Pinpoint the cell where the given text exists, returning its (x, y) midpoint coordinate. 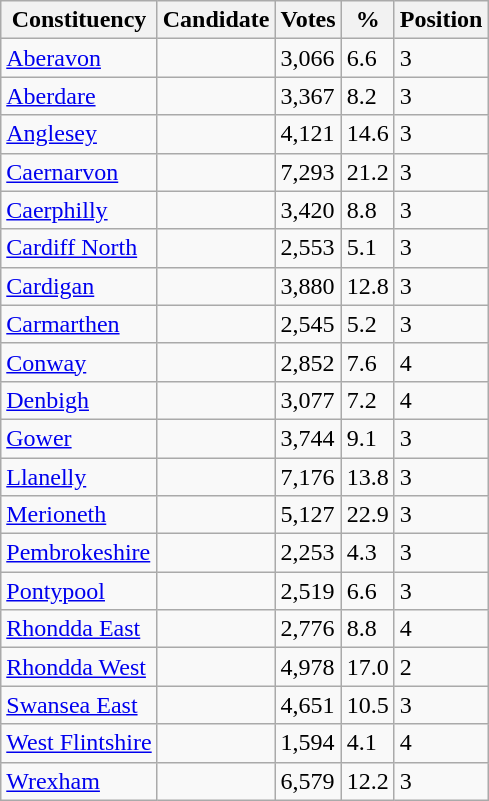
5.1 (368, 248)
21.2 (368, 172)
7.2 (368, 400)
2,553 (308, 248)
Wrexham (79, 781)
Llanelly (79, 477)
2,776 (308, 629)
3,367 (308, 96)
Rhondda East (79, 629)
4,651 (308, 705)
Rhondda West (79, 667)
Conway (79, 362)
Votes (308, 20)
Swansea East (79, 705)
Gower (79, 438)
2 (441, 667)
Cardiff North (79, 248)
3,880 (308, 286)
Candidate (216, 20)
Aberavon (79, 58)
2,519 (308, 591)
Carmarthen (79, 324)
7,293 (308, 172)
4,121 (308, 134)
3,066 (308, 58)
Aberdare (79, 96)
Merioneth (79, 515)
17.0 (368, 667)
2,253 (308, 553)
4.1 (368, 743)
7,176 (308, 477)
4.3 (368, 553)
% (368, 20)
Pembrokeshire (79, 553)
3,744 (308, 438)
West Flintshire (79, 743)
5.2 (368, 324)
Caernarvon (79, 172)
Pontypool (79, 591)
5,127 (308, 515)
12.2 (368, 781)
7.6 (368, 362)
13.8 (368, 477)
10.5 (368, 705)
Constituency (79, 20)
8.2 (368, 96)
22.9 (368, 515)
Denbigh (79, 400)
12.8 (368, 286)
1,594 (308, 743)
9.1 (368, 438)
2,545 (308, 324)
3,077 (308, 400)
4,978 (308, 667)
14.6 (368, 134)
Cardigan (79, 286)
2,852 (308, 362)
6,579 (308, 781)
Caerphilly (79, 210)
3,420 (308, 210)
Position (441, 20)
Anglesey (79, 134)
